Scan for the cell matching the given text and deliver its (X, Y) coordinate at center. 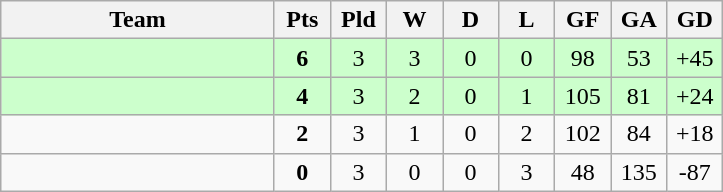
Pts (302, 20)
+24 (695, 96)
48 (583, 172)
98 (583, 58)
L (527, 20)
81 (639, 96)
+18 (695, 134)
D (470, 20)
Pld (358, 20)
W (414, 20)
GA (639, 20)
4 (302, 96)
GD (695, 20)
105 (583, 96)
102 (583, 134)
53 (639, 58)
135 (639, 172)
-87 (695, 172)
84 (639, 134)
Team (138, 20)
GF (583, 20)
6 (302, 58)
+45 (695, 58)
